Scan for the cell matching the given text and deliver its [x, y] coordinate at center. 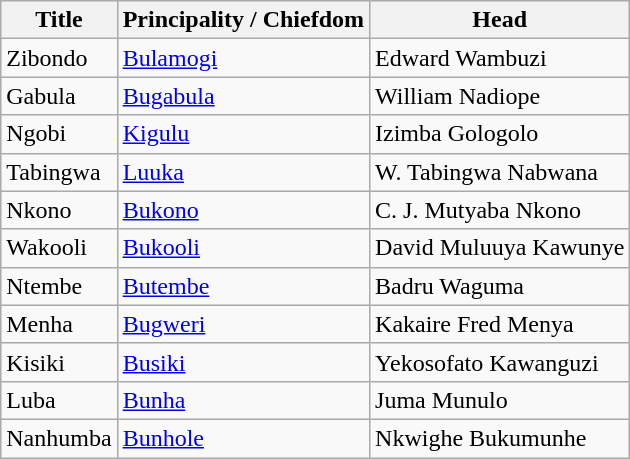
Tabingwa [59, 172]
Nanhumba [59, 438]
Ntembe [59, 286]
Menha [59, 324]
Badru Waguma [500, 286]
Yekosofato Kawanguzi [500, 362]
Bukono [243, 210]
Kakaire Fred Menya [500, 324]
Gabula [59, 96]
Bunha [243, 400]
Head [500, 20]
Izimba Gologolo [500, 134]
Principality / Chiefdom [243, 20]
Butembe [243, 286]
Luuka [243, 172]
Wakooli [59, 248]
Zibondo [59, 58]
Bugweri [243, 324]
Bukooli [243, 248]
Luba [59, 400]
Busiki [243, 362]
Bulamogi [243, 58]
Ngobi [59, 134]
Kisiki [59, 362]
Edward Wambuzi [500, 58]
Bunhole [243, 438]
Juma Munulo [500, 400]
W. Tabingwa Nabwana [500, 172]
Bugabula [243, 96]
David Muluuya Kawunye [500, 248]
C. J. Mutyaba Nkono [500, 210]
Title [59, 20]
William Nadiope [500, 96]
Nkono [59, 210]
Nkwighe Bukumunhe [500, 438]
Kigulu [243, 134]
